Return the [x, y] coordinate for the center point of the cell that contains the specified text.  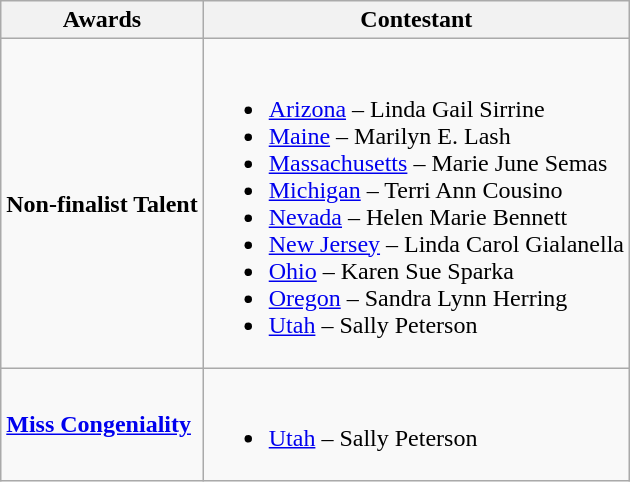
Utah – Sally Peterson [416, 424]
Awards [102, 20]
Miss Congeniality [102, 424]
Contestant [416, 20]
Non-finalist Talent [102, 204]
